Determine the [x, y] coordinate at the center of the cell enclosing the given text.  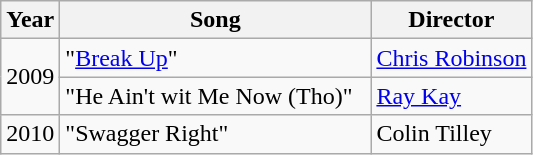
"He Ain't wit Me Now (Tho)" [216, 96]
2010 [30, 134]
Colin Tilley [452, 134]
Chris Robinson [452, 58]
Song [216, 20]
"Break Up" [216, 58]
Ray Kay [452, 96]
"Swagger Right" [216, 134]
Year [30, 20]
Director [452, 20]
2009 [30, 77]
